For the text-containing cell, return its midpoint in [x, y] coordinate format. 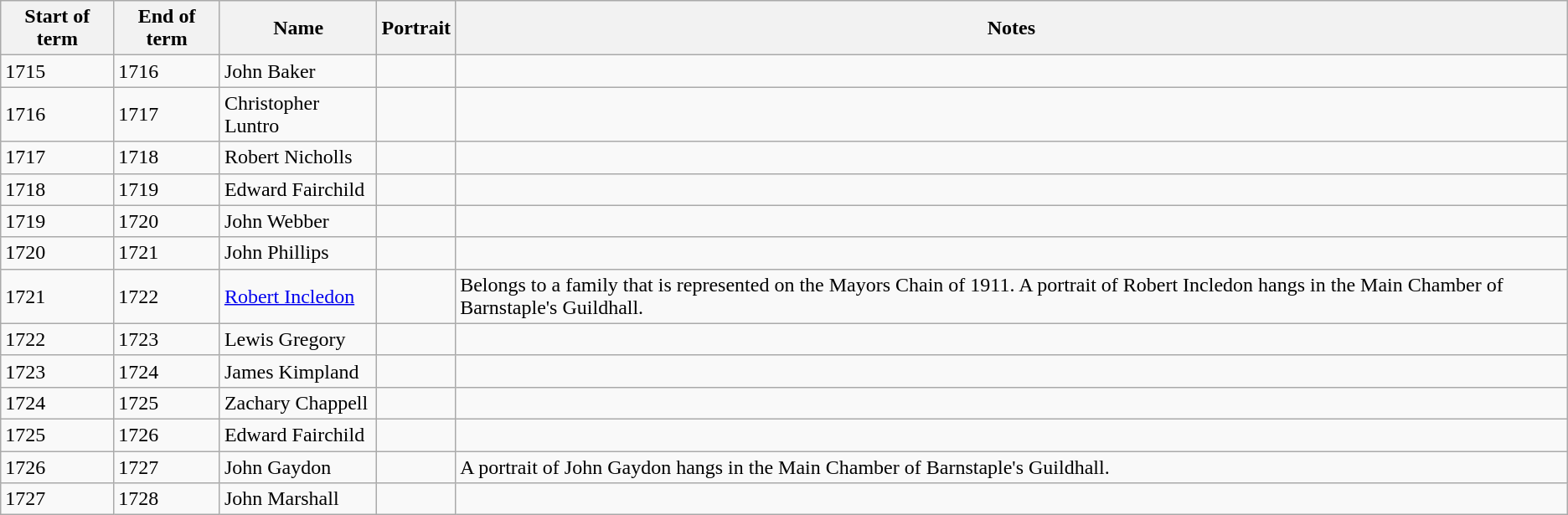
James Kimpland [298, 371]
Portrait [416, 28]
Robert Incledon [298, 296]
John Webber [298, 221]
Robert Nicholls [298, 157]
End of term [168, 28]
1728 [168, 499]
1715 [57, 71]
John Gaydon [298, 466]
John Marshall [298, 499]
Zachary Chappell [298, 403]
Start of term [57, 28]
Name [298, 28]
Christopher Luntro [298, 114]
John Phillips [298, 253]
John Baker [298, 71]
Lewis Gregory [298, 339]
A portrait of John Gaydon hangs in the Main Chamber of Barnstaple's Guildhall. [1012, 466]
Notes [1012, 28]
